From the cell containing the given text, extract its center point as [X, Y] coordinate. 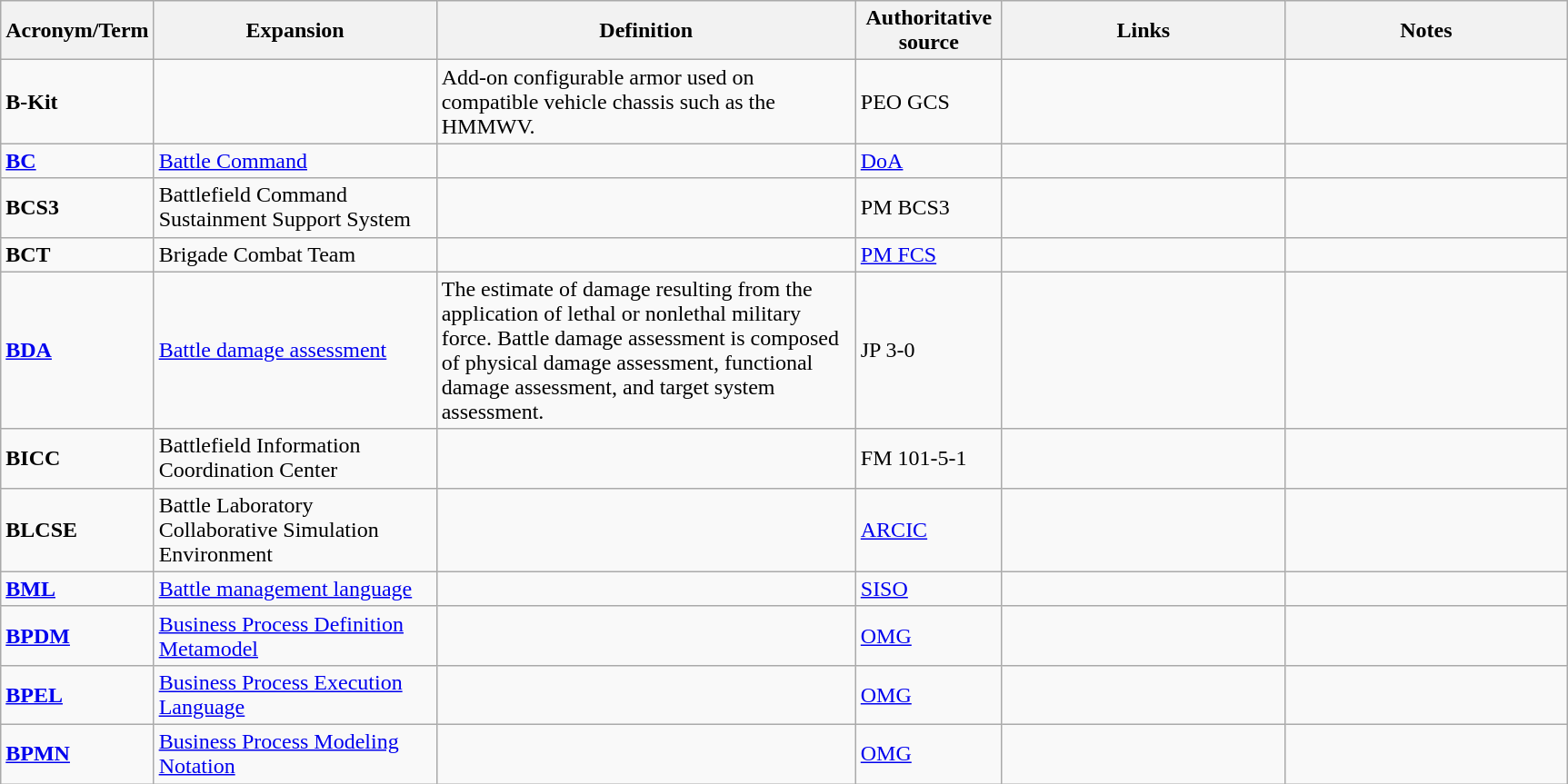
Business Process Definition Metamodel [295, 636]
BDA [77, 351]
BCS3 [77, 207]
BC [77, 161]
BLCSE [77, 530]
SISO [929, 589]
Business Process Execution Language [295, 694]
B-Kit [77, 102]
BPDM [77, 636]
DoA [929, 161]
BPEL [77, 694]
BML [77, 589]
Notes [1425, 31]
PEO GCS [929, 102]
BCT [77, 254]
JP 3-0 [929, 351]
Business Process Modeling Notation [295, 754]
Add-on configurable armor used on compatible vehicle chassis such as the HMMWV. [645, 102]
Battle management language [295, 589]
Battle damage assessment [295, 351]
BPMN [77, 754]
PM FCS [929, 254]
PM BCS3 [929, 207]
Battlefield Information Coordination Center [295, 458]
Acronym/Term [77, 31]
Battlefield Command Sustainment Support System [295, 207]
FM 101-5-1 [929, 458]
BICC [77, 458]
Definition [645, 31]
Authoritative source [929, 31]
Links [1144, 31]
Expansion [295, 31]
Battle Command [295, 161]
ARCIC [929, 530]
Brigade Combat Team [295, 254]
Battle Laboratory Collaborative Simulation Environment [295, 530]
